Output the (X, Y) coordinate of the center of the cell containing the given text.  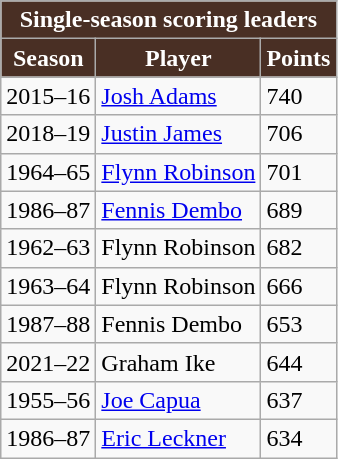
1962–63 (48, 248)
666 (298, 286)
689 (298, 210)
2018–19 (48, 134)
Season (48, 58)
Eric Leckner (178, 438)
1955–56 (48, 400)
Justin James (178, 134)
706 (298, 134)
Joe Capua (178, 400)
Graham Ike (178, 362)
Points (298, 58)
Single-season scoring leaders (168, 20)
634 (298, 438)
1963–64 (48, 286)
682 (298, 248)
637 (298, 400)
1964–65 (48, 172)
Josh Adams (178, 96)
Player (178, 58)
653 (298, 324)
1987–88 (48, 324)
644 (298, 362)
740 (298, 96)
701 (298, 172)
2015–16 (48, 96)
2021–22 (48, 362)
